Provide the [X, Y] coordinate of the cell's center where the given text is located.  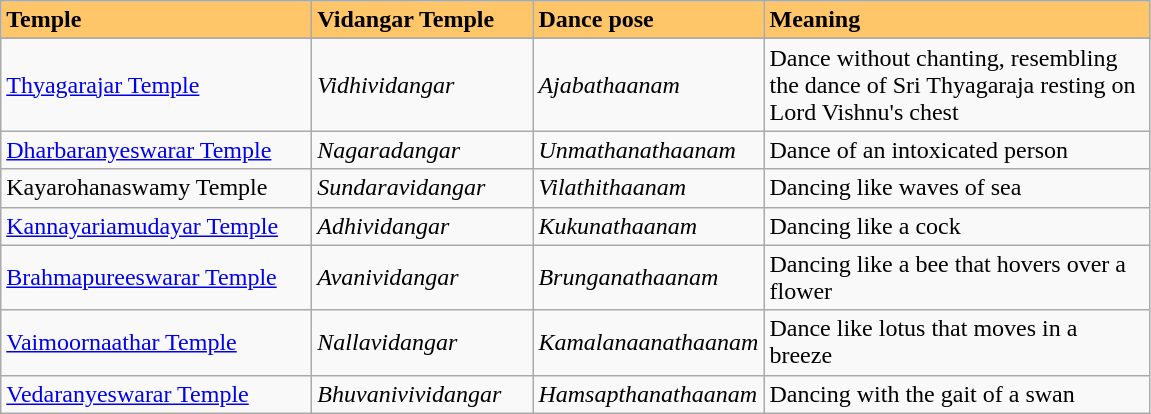
Kukunathaanam [648, 226]
Dancing like a bee that hovers over a flower [957, 278]
Vidhividangar [422, 85]
Adhividangar [422, 226]
Bhuvanivividangar [422, 394]
Dance pose [648, 20]
Ajabathaanam [648, 85]
Kayarohanaswamy Temple [156, 188]
Meaning [957, 20]
Nallavidangar [422, 342]
Nagaradangar [422, 150]
Unmathanathaanam [648, 150]
Kannayariamudayar Temple [156, 226]
Dance without chanting, resembling the dance of Sri Thyagaraja resting on Lord Vishnu's chest [957, 85]
Brunganathaanam [648, 278]
Dharbaranyeswarar Temple [156, 150]
Dance of an intoxicated person [957, 150]
Dancing like a cock [957, 226]
Dance like lotus that moves in a breeze [957, 342]
Avanividangar [422, 278]
Vilathithaanam [648, 188]
Vidangar Temple [422, 20]
Kamalanaanathaanam [648, 342]
Hamsapthanathaanam [648, 394]
Vedaranyeswarar Temple [156, 394]
Temple [156, 20]
Vaimoornaathar Temple [156, 342]
Brahmapureeswarar Temple [156, 278]
Thyagarajar Temple [156, 85]
Sundaravidangar [422, 188]
Dancing with the gait of a swan [957, 394]
Dancing like waves of sea [957, 188]
